Locate the cell with the specified text and output its (x, y) center coordinate. 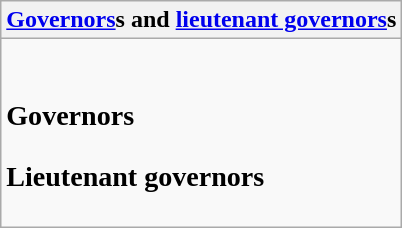
GovernorsLieutenant governors (202, 133)
Governorss and lieutenant governorss (202, 20)
